Return the (x, y) coordinate for the center point of the cell that contains the specified text.  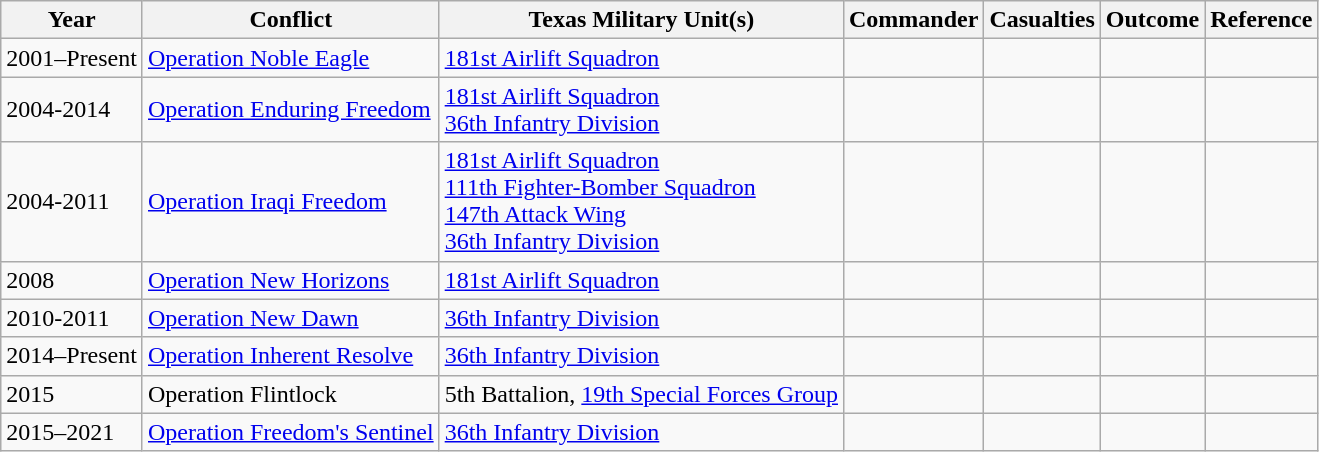
Texas Military Unit(s) (641, 20)
2014–Present (72, 356)
2010-2011 (72, 318)
2004-2011 (72, 202)
Outcome (1152, 20)
Operation Flintlock (290, 394)
181st Airlift Squadron36th Infantry Division (641, 110)
Conflict (290, 20)
Operation New Dawn (290, 318)
2004-2014 (72, 110)
2008 (72, 280)
Year (72, 20)
Operation Enduring Freedom (290, 110)
Reference (1262, 20)
5th Battalion, 19th Special Forces Group (641, 394)
2001–Present (72, 58)
2015–2021 (72, 432)
Operation New Horizons (290, 280)
Operation Noble Eagle (290, 58)
181st Airlift Squadron111th Fighter-Bomber Squadron147th Attack Wing36th Infantry Division (641, 202)
Operation Inherent Resolve (290, 356)
Operation Freedom's Sentinel (290, 432)
Operation Iraqi Freedom (290, 202)
Casualties (1042, 20)
Commander (913, 20)
2015 (72, 394)
